Output the (x, y) coordinate of the center of the cell containing the given text.  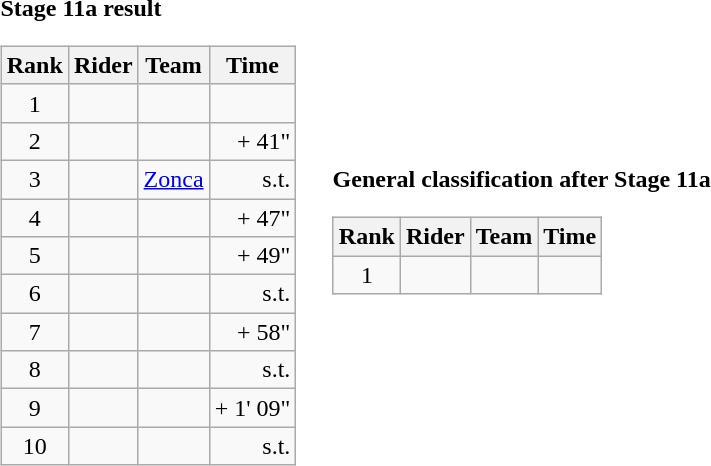
6 (34, 294)
+ 41" (252, 141)
+ 49" (252, 256)
Zonca (174, 179)
+ 58" (252, 332)
3 (34, 179)
10 (34, 446)
9 (34, 408)
2 (34, 141)
5 (34, 256)
7 (34, 332)
8 (34, 370)
4 (34, 217)
+ 1' 09" (252, 408)
+ 47" (252, 217)
